Locate the cell with the specified text and output its [x, y] center coordinate. 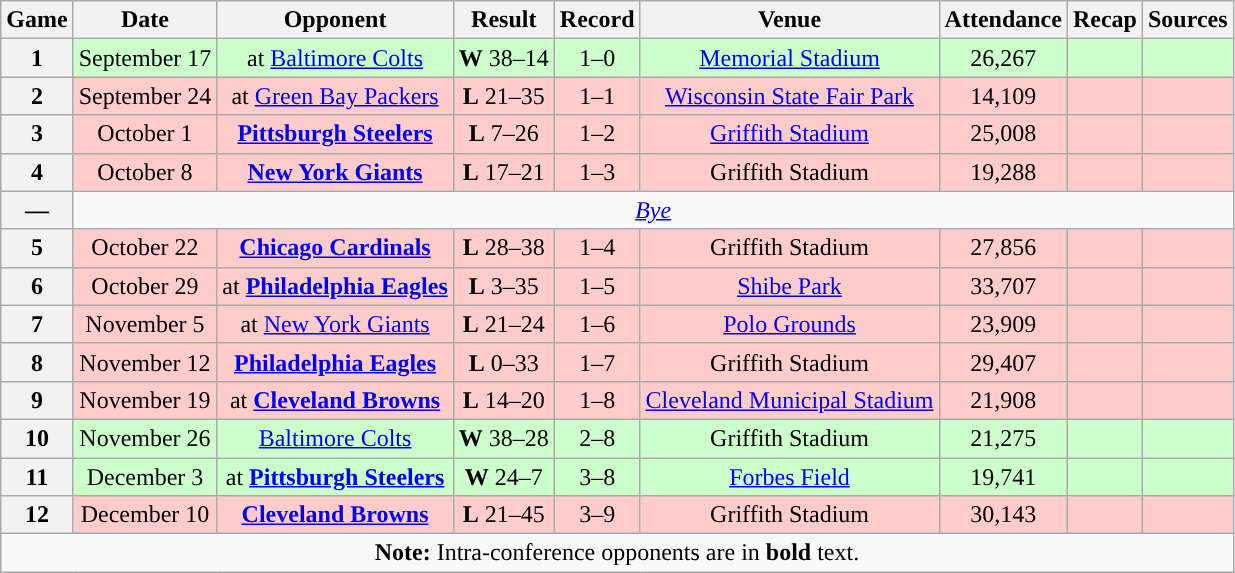
25,008 [1003, 134]
Pittsburgh Steelers [335, 134]
Forbes Field [790, 477]
L 21–45 [504, 515]
1–3 [597, 172]
21,275 [1003, 438]
September 24 [145, 96]
6 [37, 286]
5 [37, 248]
14,109 [1003, 96]
L 14–20 [504, 400]
November 12 [145, 362]
Record [597, 20]
L 21–35 [504, 96]
Bye [653, 210]
at Baltimore Colts [335, 58]
L 7–26 [504, 134]
10 [37, 438]
L 0–33 [504, 362]
Baltimore Colts [335, 438]
27,856 [1003, 248]
Date [145, 20]
1–2 [597, 134]
21,908 [1003, 400]
30,143 [1003, 515]
December 10 [145, 515]
3–9 [597, 515]
1 [37, 58]
Memorial Stadium [790, 58]
at New York Giants [335, 324]
November 26 [145, 438]
December 3 [145, 477]
at Philadelphia Eagles [335, 286]
1–8 [597, 400]
L 28–38 [504, 248]
L 21–24 [504, 324]
October 1 [145, 134]
October 8 [145, 172]
19,288 [1003, 172]
Cleveland Browns [335, 515]
October 22 [145, 248]
Game [37, 20]
3–8 [597, 477]
1–5 [597, 286]
9 [37, 400]
8 [37, 362]
23,909 [1003, 324]
W 24–7 [504, 477]
33,707 [1003, 286]
2 [37, 96]
September 17 [145, 58]
26,267 [1003, 58]
New York Giants [335, 172]
L 3–35 [504, 286]
Philadelphia Eagles [335, 362]
1–1 [597, 96]
at Cleveland Browns [335, 400]
Result [504, 20]
Sources [1188, 20]
Cleveland Municipal Stadium [790, 400]
— [37, 210]
at Pittsburgh Steelers [335, 477]
2–8 [597, 438]
3 [37, 134]
Wisconsin State Fair Park [790, 96]
29,407 [1003, 362]
Note: Intra-conference opponents are in bold text. [617, 553]
1–0 [597, 58]
L 17–21 [504, 172]
November 19 [145, 400]
at Green Bay Packers [335, 96]
1–4 [597, 248]
W 38–14 [504, 58]
7 [37, 324]
October 29 [145, 286]
Chicago Cardinals [335, 248]
November 5 [145, 324]
4 [37, 172]
W 38–28 [504, 438]
12 [37, 515]
1–6 [597, 324]
Opponent [335, 20]
Attendance [1003, 20]
19,741 [1003, 477]
Shibe Park [790, 286]
Venue [790, 20]
1–7 [597, 362]
11 [37, 477]
Recap [1104, 20]
Polo Grounds [790, 324]
